Locate the cell with the specified text and output its (x, y) center coordinate. 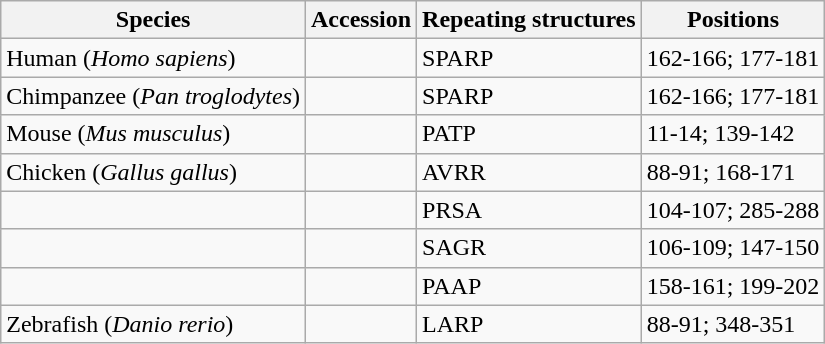
AVRR (530, 172)
Positions (733, 20)
104-107; 285-288 (733, 210)
Chimpanzee (Pan troglodytes) (154, 96)
PAAP (530, 286)
LARP (530, 324)
158-161; 199-202 (733, 286)
Mouse (Mus musculus) (154, 134)
Repeating structures (530, 20)
88-91; 348-351 (733, 324)
Zebrafish (Danio rerio) (154, 324)
Accession (362, 20)
11-14; 139-142 (733, 134)
Species (154, 20)
88-91; 168-171 (733, 172)
Chicken (Gallus gallus) (154, 172)
106-109; 147-150 (733, 248)
SAGR (530, 248)
PRSA (530, 210)
PATP (530, 134)
Human (Homo sapiens) (154, 58)
